Detect which cell encompasses the target text, then output its (x, y) center coordinate. 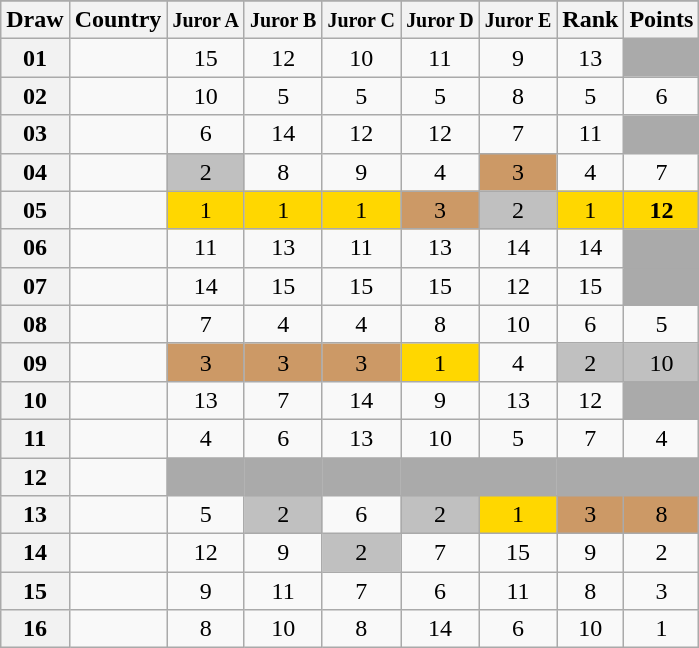
Juror E (518, 20)
08 (35, 324)
Juror D (440, 20)
03 (35, 134)
Juror C (362, 20)
Juror A (206, 20)
04 (35, 172)
06 (35, 248)
07 (35, 286)
05 (35, 210)
Points (662, 20)
Country (118, 20)
01 (35, 58)
02 (35, 96)
Draw (35, 20)
09 (35, 362)
16 (35, 629)
Rank (590, 20)
Juror B (283, 20)
